Detect which cell encompasses the target text, then output its [x, y] center coordinate. 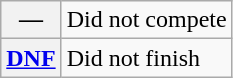
Did not finish [146, 58]
DNF [31, 58]
— [31, 20]
Did not compete [146, 20]
